For the text-containing cell, return its midpoint in (X, Y) coordinate format. 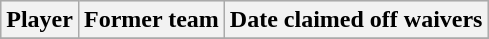
Player (40, 20)
Date claimed off waivers (356, 20)
Former team (151, 20)
